Pinpoint the cell where the given text exists, returning its (x, y) midpoint coordinate. 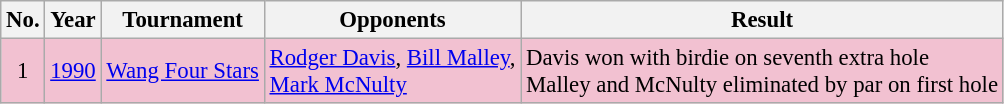
Tournament (182, 20)
Rodger Davis, Bill Malley, Mark McNulty (392, 72)
Wang Four Stars (182, 72)
Opponents (392, 20)
Result (762, 20)
Davis won with birdie on seventh extra holeMalley and McNulty eliminated by par on first hole (762, 72)
Year (73, 20)
No. (23, 20)
1 (23, 72)
1990 (73, 72)
